Return the (x, y) coordinate for the center point of the cell that contains the specified text.  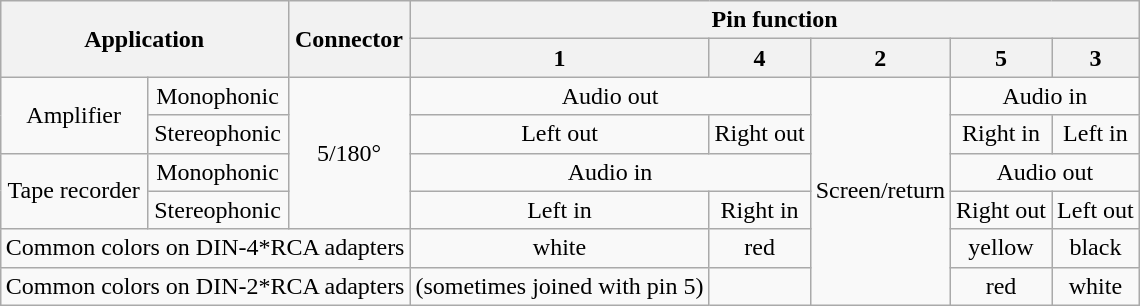
5 (1000, 58)
Pin function (774, 20)
Tape recorder (74, 191)
Application (144, 39)
Common colors on DIN-2*RCA adapters (205, 286)
Common colors on DIN-4*RCA adapters (205, 248)
2 (880, 58)
Screen/return (880, 191)
yellow (1000, 248)
Connector (349, 39)
4 (760, 58)
1 (560, 58)
(sometimes joined with pin 5) (560, 286)
5/180° (349, 153)
3 (1096, 58)
black (1096, 248)
Amplifier (74, 115)
